Locate the cell with the specified text and output its [x, y] center coordinate. 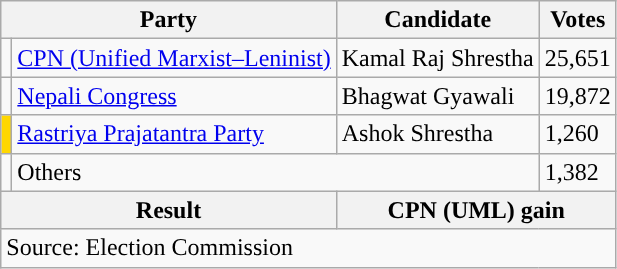
CPN (Unified Marxist–Leninist) [174, 58]
Candidate [438, 20]
Bhagwat Gyawali [438, 96]
Kamal Raj Shrestha [438, 58]
Rastriya Prajatantra Party [174, 134]
1,260 [578, 134]
1,382 [578, 172]
19,872 [578, 96]
Source: Election Commission [309, 248]
Others [276, 172]
Result [168, 210]
25,651 [578, 58]
Ashok Shrestha [438, 134]
CPN (UML) gain [476, 210]
Nepali Congress [174, 96]
Party [168, 20]
Votes [578, 20]
